Detect which cell encompasses the target text, then output its [x, y] center coordinate. 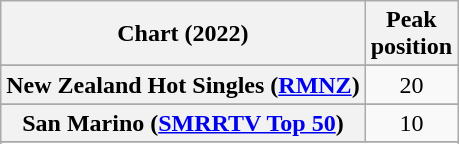
10 [411, 123]
Chart (2022) [183, 34]
20 [411, 85]
New Zealand Hot Singles (RMNZ) [183, 85]
San Marino (SMRRTV Top 50) [183, 123]
Peakposition [411, 34]
